Return the (x, y) coordinate for the center point of the cell that contains the specified text.  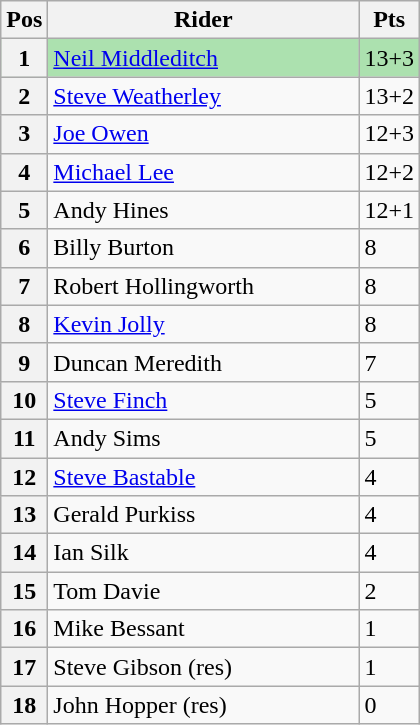
17 (24, 667)
Rider (204, 20)
Duncan Meredith (204, 362)
Neil Middleditch (204, 58)
Steve Weatherley (204, 96)
6 (24, 248)
12+2 (390, 172)
13+2 (390, 96)
Pts (390, 20)
16 (24, 629)
10 (24, 400)
Joe Owen (204, 134)
15 (24, 591)
Steve Gibson (res) (204, 667)
11 (24, 438)
Billy Burton (204, 248)
Kevin Jolly (204, 324)
John Hopper (res) (204, 705)
12+1 (390, 210)
0 (390, 705)
Steve Finch (204, 400)
12+3 (390, 134)
Steve Bastable (204, 477)
Michael Lee (204, 172)
3 (24, 134)
13 (24, 515)
Pos (24, 20)
Ian Silk (204, 553)
Mike Bessant (204, 629)
12 (24, 477)
Tom Davie (204, 591)
Andy Sims (204, 438)
Robert Hollingworth (204, 286)
Andy Hines (204, 210)
14 (24, 553)
18 (24, 705)
9 (24, 362)
Gerald Purkiss (204, 515)
13+3 (390, 58)
